Identify which cell holds the provided text, then report its [x, y] central coordinate. 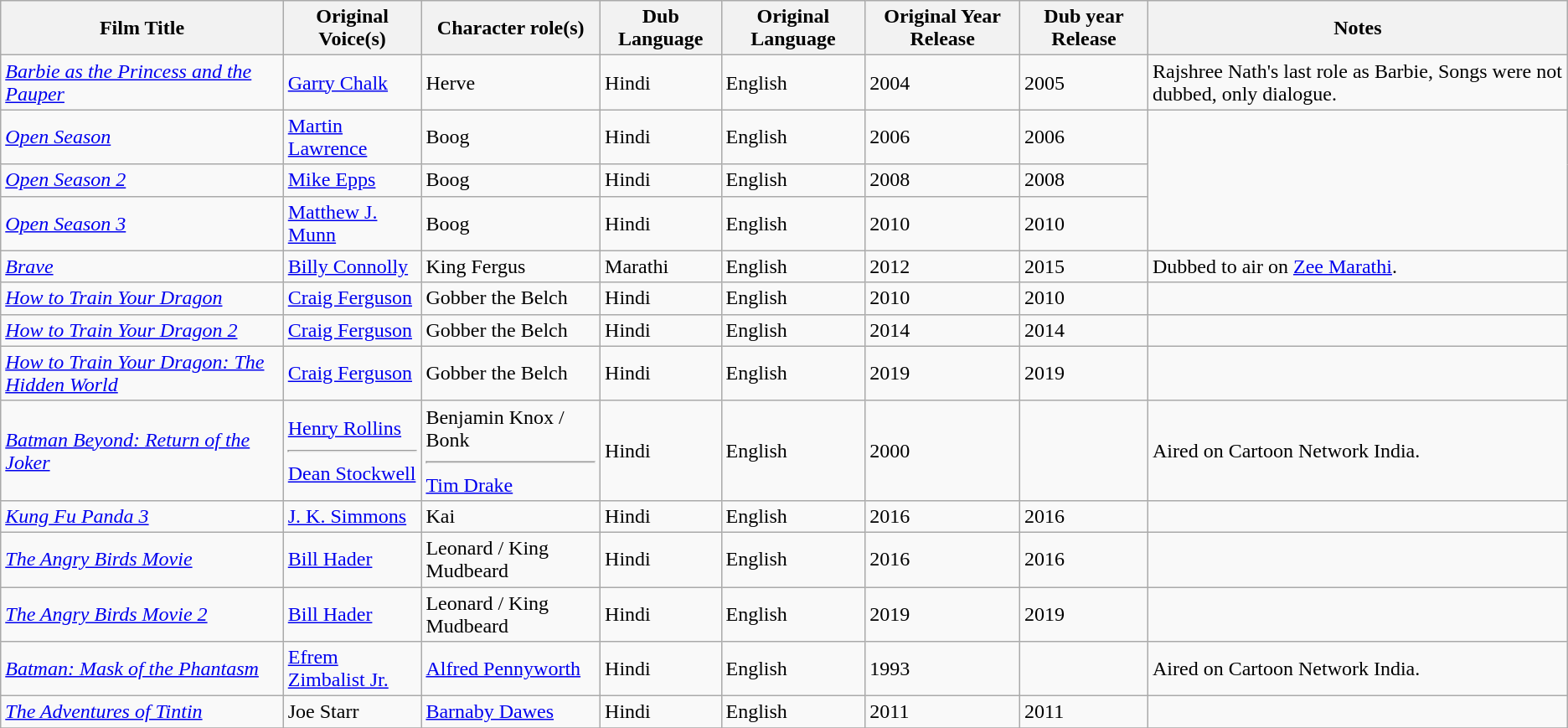
Film Title [142, 28]
Billy Connolly [352, 266]
Batman: Mask of the Phantasm [142, 669]
Open Season [142, 137]
Alfred Pennyworth [511, 669]
Dub year Release [1084, 28]
Original Year Release [943, 28]
2012 [943, 266]
Garry Chalk [352, 82]
Kai [511, 516]
How to Train Your Dragon [142, 298]
Character role(s) [511, 28]
Joe Starr [352, 712]
Batman Beyond: Return of the Joker [142, 451]
J. K. Simmons [352, 516]
Kung Fu Panda 3 [142, 516]
Marathi [661, 266]
Martin Lawrence [352, 137]
Rajshree Nath's last role as Barbie, Songs were not dubbed, only dialogue. [1357, 82]
Original Language [793, 28]
Open Season 2 [142, 180]
The Angry Birds Movie 2 [142, 613]
The Adventures of Tintin [142, 712]
Original Voice(s) [352, 28]
King Fergus [511, 266]
2004 [943, 82]
Mike Epps [352, 180]
The Angry Birds Movie [142, 560]
2005 [1084, 82]
Herve [511, 82]
Barnaby Dawes [511, 712]
Barbie as the Princess and the Pauper [142, 82]
Dub Language [661, 28]
Efrem Zimbalist Jr. [352, 669]
How to Train Your Dragon 2 [142, 330]
Open Season 3 [142, 223]
Matthew J. Munn [352, 223]
Brave [142, 266]
Notes [1357, 28]
How to Train Your Dragon: The Hidden World [142, 374]
Henry Rollins Dean Stockwell [352, 451]
Dubbed to air on Zee Marathi. [1357, 266]
Benjamin Knox / Bonk Tim Drake [511, 451]
2015 [1084, 266]
1993 [943, 669]
2000 [943, 451]
